Output the (X, Y) coordinate of the center of the cell containing the given text.  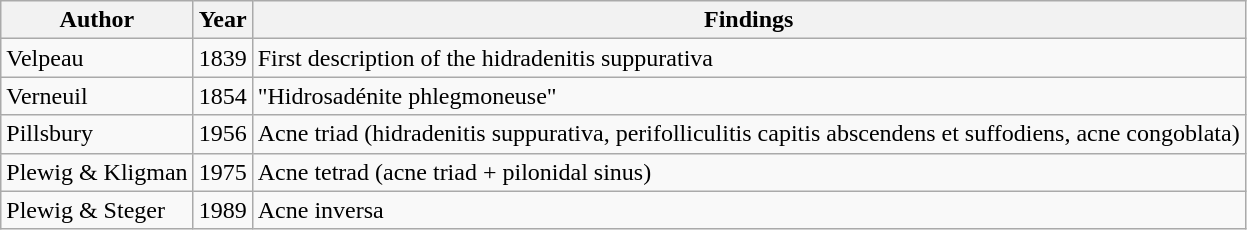
Verneuil (97, 96)
First description of the hidradenitis suppurativa (748, 58)
"Hidrosadénite phlegmoneuse" (748, 96)
Velpeau (97, 58)
1975 (222, 172)
1989 (222, 210)
Acne inversa (748, 210)
Plewig & Steger (97, 210)
1956 (222, 134)
Year (222, 20)
1854 (222, 96)
Acne triad (hidradenitis suppurativa, perifolliculitis capitis abscendens et suffodiens, acne congoblata) (748, 134)
Findings (748, 20)
1839 (222, 58)
Author (97, 20)
Pillsbury (97, 134)
Acne tetrad (acne triad + pilonidal sinus) (748, 172)
Plewig & Kligman (97, 172)
